Detect which cell encompasses the target text, then output its [x, y] center coordinate. 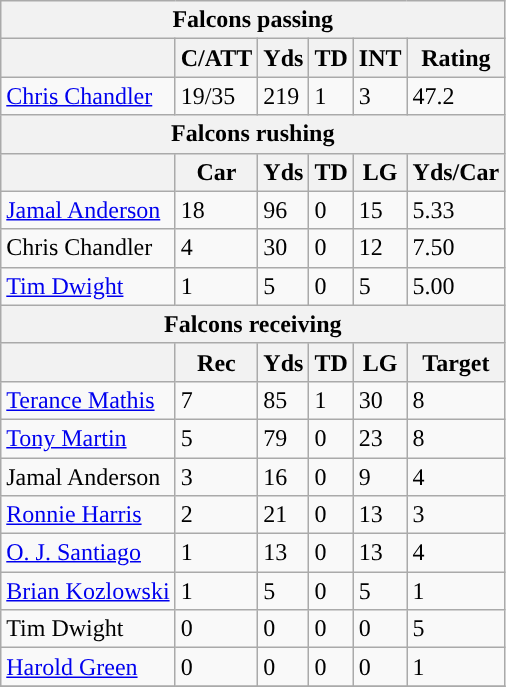
15 [380, 210]
Terance Mathis [88, 400]
INT [380, 58]
9 [380, 477]
2 [216, 515]
Target [456, 362]
Rec [216, 362]
Brian Kozlowski [88, 591]
79 [284, 438]
Yds/Car [456, 172]
21 [284, 515]
Falcons receiving [253, 324]
Harold Green [88, 667]
85 [284, 400]
Car [216, 172]
Tony Martin [88, 438]
Falcons passing [253, 20]
7.50 [456, 248]
5.00 [456, 286]
19/35 [216, 96]
C/ATT [216, 58]
219 [284, 96]
Rating [456, 58]
Falcons rushing [253, 134]
23 [380, 438]
12 [380, 248]
7 [216, 400]
Ronnie Harris [88, 515]
47.2 [456, 96]
5.33 [456, 210]
O. J. Santiago [88, 553]
96 [284, 210]
18 [216, 210]
16 [284, 477]
